Return the (X, Y) coordinate for the center point of the cell that contains the specified text.  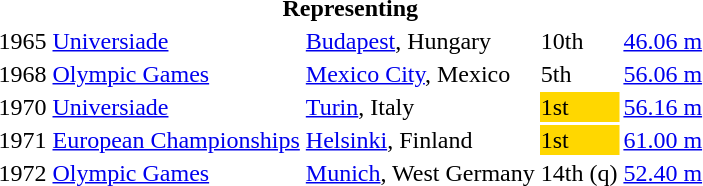
5th (579, 74)
Mexico City, Mexico (420, 74)
Helsinki, Finland (420, 140)
Budapest, Hungary (420, 41)
Olympic Games (176, 74)
European Championships (176, 140)
Turin, Italy (420, 107)
10th (579, 41)
